Pinpoint the cell where the given text exists, returning its [x, y] midpoint coordinate. 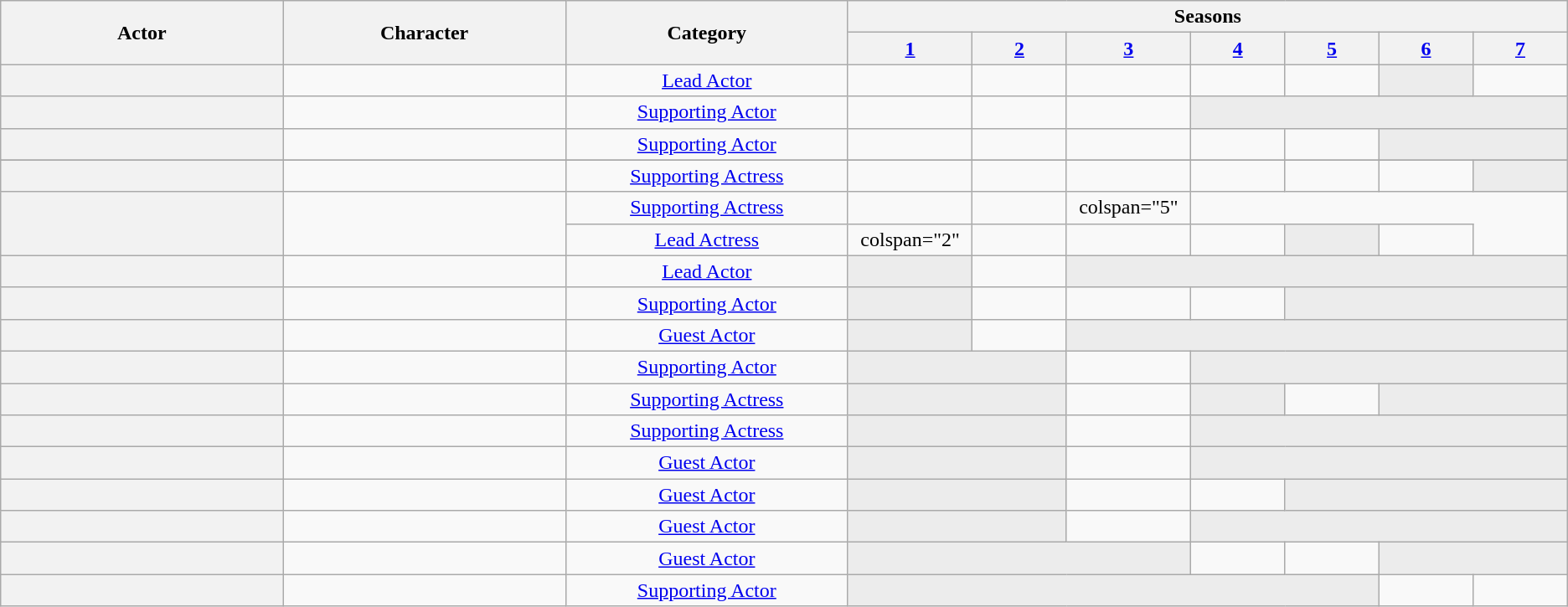
6 [1426, 49]
colspan="5" [1128, 208]
4 [1238, 49]
Seasons [1208, 17]
5 [1332, 49]
Actor [142, 33]
Category [707, 33]
2 [1019, 49]
colspan="2" [910, 239]
3 [1128, 49]
7 [1521, 49]
Character [424, 33]
Lead Actress [707, 239]
1 [910, 49]
